Search for the cell housing the specified text and yield its (x, y) center coordinate. 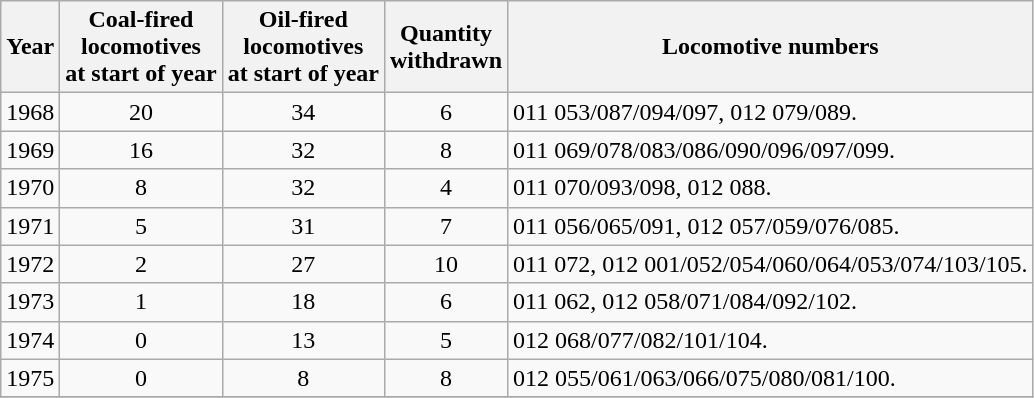
1974 (30, 340)
1971 (30, 226)
2 (141, 264)
1975 (30, 378)
Locomotive numbers (771, 47)
011 069/078/083/086/090/096/097/099. (771, 150)
Coal-firedlocomotivesat start of year (141, 47)
4 (446, 188)
012 055/061/063/066/075/080/081/100. (771, 378)
011 062, 012 058/071/084/092/102. (771, 302)
011 056/065/091, 012 057/059/076/085. (771, 226)
7 (446, 226)
1969 (30, 150)
20 (141, 112)
Year (30, 47)
011 070/093/098, 012 088. (771, 188)
1970 (30, 188)
18 (303, 302)
1 (141, 302)
Quantitywithdrawn (446, 47)
13 (303, 340)
Oil-firedlocomotivesat start of year (303, 47)
011 053/087/094/097, 012 079/089. (771, 112)
1968 (30, 112)
31 (303, 226)
27 (303, 264)
011 072, 012 001/052/054/060/064/053/074/103/105. (771, 264)
34 (303, 112)
1973 (30, 302)
16 (141, 150)
1972 (30, 264)
012 068/077/082/101/104. (771, 340)
10 (446, 264)
